Output the (X, Y) coordinate of the center of the cell containing the given text.  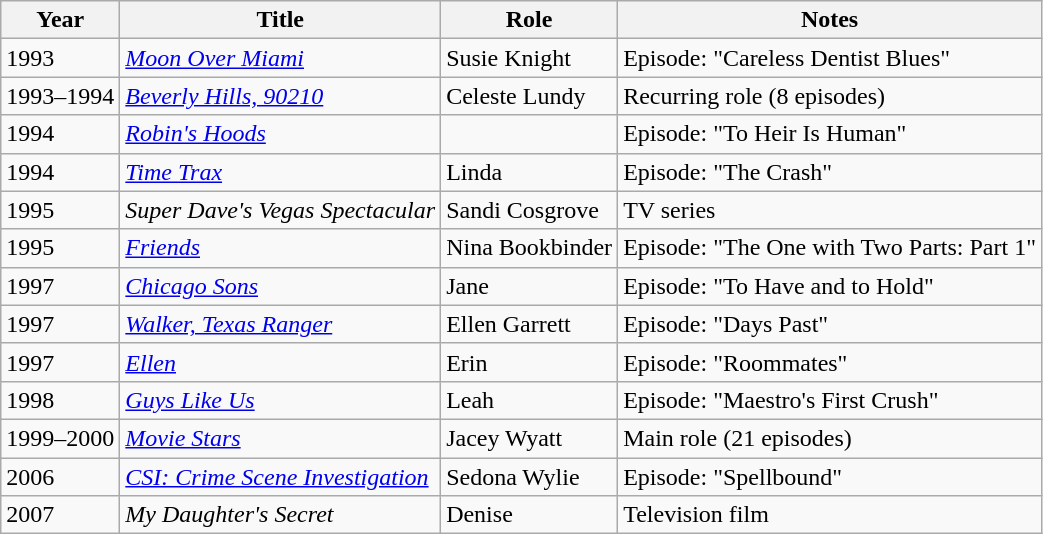
2007 (60, 515)
My Daughter's Secret (280, 515)
Episode: "The One with Two Parts: Part 1" (830, 248)
2006 (60, 477)
Denise (530, 515)
Main role (21 episodes) (830, 438)
Movie Stars (280, 438)
Title (280, 20)
Ellen Garrett (530, 324)
1993–1994 (60, 96)
1993 (60, 58)
Erin (530, 362)
Sandi Cosgrove (530, 210)
Sedona Wylie (530, 477)
Episode: "Spellbound" (830, 477)
Episode: "Days Past" (830, 324)
Susie Knight (530, 58)
Walker, Texas Ranger (280, 324)
Year (60, 20)
Episode: "Maestro's First Crush" (830, 400)
Robin's Hoods (280, 134)
Beverly Hills, 90210 (280, 96)
Episode: "To Heir Is Human" (830, 134)
Episode: "The Crash" (830, 172)
Jacey Wyatt (530, 438)
Time Trax (280, 172)
Episode: "To Have and to Hold" (830, 286)
Episode: "Careless Dentist Blues" (830, 58)
Guys Like Us (280, 400)
Episode: "Roommates" (830, 362)
Chicago Sons (280, 286)
Jane (530, 286)
1999–2000 (60, 438)
Leah (530, 400)
Nina Bookbinder (530, 248)
Moon Over Miami (280, 58)
TV series (830, 210)
1998 (60, 400)
Friends (280, 248)
Celeste Lundy (530, 96)
Recurring role (8 episodes) (830, 96)
CSI: Crime Scene Investigation (280, 477)
Notes (830, 20)
Ellen (280, 362)
Television film (830, 515)
Linda (530, 172)
Role (530, 20)
Super Dave's Vegas Spectacular (280, 210)
